Provide the (X, Y) coordinate of the cell's center where the given text is located.  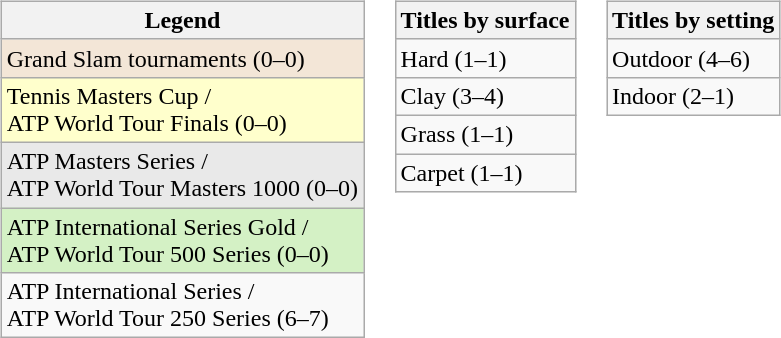
Grand Slam tournaments (0–0) (182, 58)
Carpet (1–1) (485, 173)
Indoor (2–1) (694, 96)
ATP International Series / ATP World Tour 250 Series (6–7) (182, 306)
Hard (1–1) (485, 58)
Legend (182, 20)
Titles by surface (485, 20)
Titles by setting (694, 20)
Tennis Masters Cup / ATP World Tour Finals (0–0) (182, 110)
ATP Masters Series / ATP World Tour Masters 1000 (0–0) (182, 174)
Clay (3–4) (485, 96)
Outdoor (4–6) (694, 58)
Grass (1–1) (485, 134)
ATP International Series Gold / ATP World Tour 500 Series (0–0) (182, 240)
